Search for the cell housing the specified text and yield its [X, Y] center coordinate. 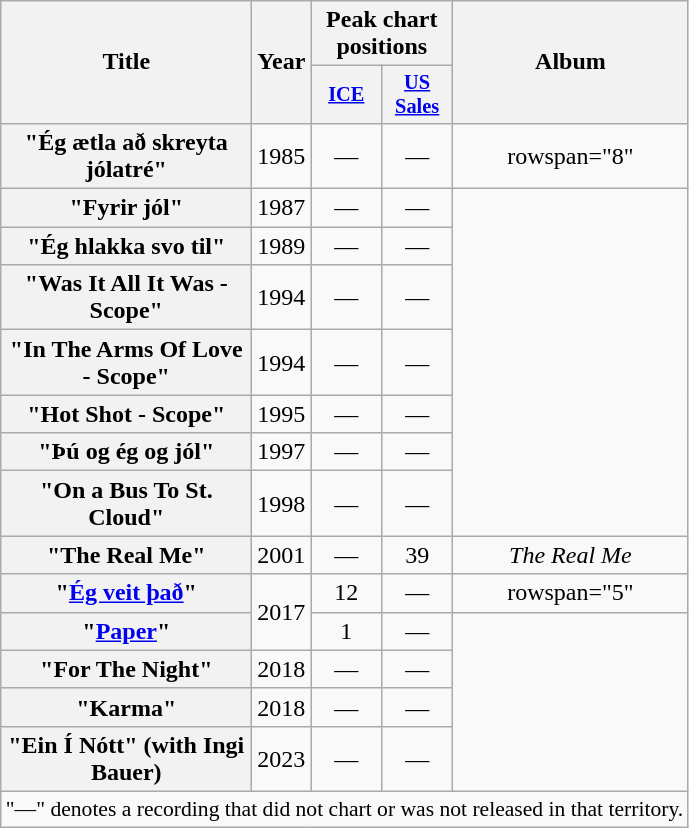
ICE [346, 95]
"Hot Shot - Scope" [126, 414]
Year [282, 62]
2017 [282, 612]
"The Real Me" [126, 555]
Title [126, 62]
1995 [282, 414]
"—" denotes a recording that did not chart or was not released in that territory. [345, 809]
1987 [282, 208]
The Real Me [571, 555]
"In The Arms Of Love - Scope" [126, 362]
"For The Night" [126, 669]
"Karma" [126, 707]
12 [346, 593]
"Paper" [126, 631]
"Ég ætla að skreyta jólatré" [126, 156]
"Fyrir jól" [126, 208]
1998 [282, 504]
Peak chart positions [382, 34]
1989 [282, 246]
1985 [282, 156]
39 [418, 555]
"On a Bus To St. Cloud" [126, 504]
"Ein Í Nótt" (with Ingi Bauer) [126, 758]
1997 [282, 452]
"Ég veit það" [126, 593]
rowspan="8" [571, 156]
rowspan="5" [571, 593]
USSales [418, 95]
2001 [282, 555]
1 [346, 631]
"Was It All It Was - Scope" [126, 298]
Album [571, 62]
"Ég hlakka svo til" [126, 246]
"Þú og ég og jól" [126, 452]
2023 [282, 758]
